Return the [X, Y] coordinate for the center point of the cell that contains the specified text.  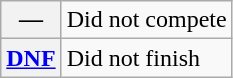
— [31, 20]
DNF [31, 58]
Did not compete [146, 20]
Did not finish [146, 58]
